Identify which cell holds the provided text, then report its (X, Y) central coordinate. 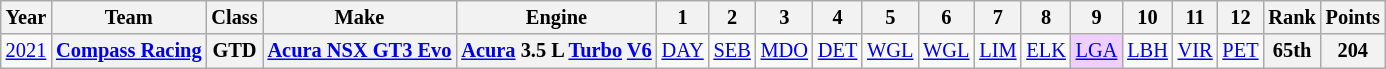
GTD (234, 51)
MDO (784, 51)
Points (1353, 17)
1 (683, 17)
6 (946, 17)
4 (838, 17)
LGA (1097, 51)
5 (890, 17)
Team (128, 17)
PET (1241, 51)
11 (1196, 17)
Compass Racing (128, 51)
7 (998, 17)
2 (732, 17)
65th (1292, 51)
8 (1046, 17)
ELK (1046, 51)
2021 (26, 51)
204 (1353, 51)
VIR (1196, 51)
3 (784, 17)
Rank (1292, 17)
Year (26, 17)
9 (1097, 17)
LBH (1147, 51)
Acura 3.5 L Turbo V6 (556, 51)
LIM (998, 51)
DET (838, 51)
Make (360, 17)
SEB (732, 51)
DAY (683, 51)
10 (1147, 17)
Acura NSX GT3 Evo (360, 51)
12 (1241, 17)
Class (234, 17)
Engine (556, 17)
